Identify which cell holds the provided text, then report its (x, y) central coordinate. 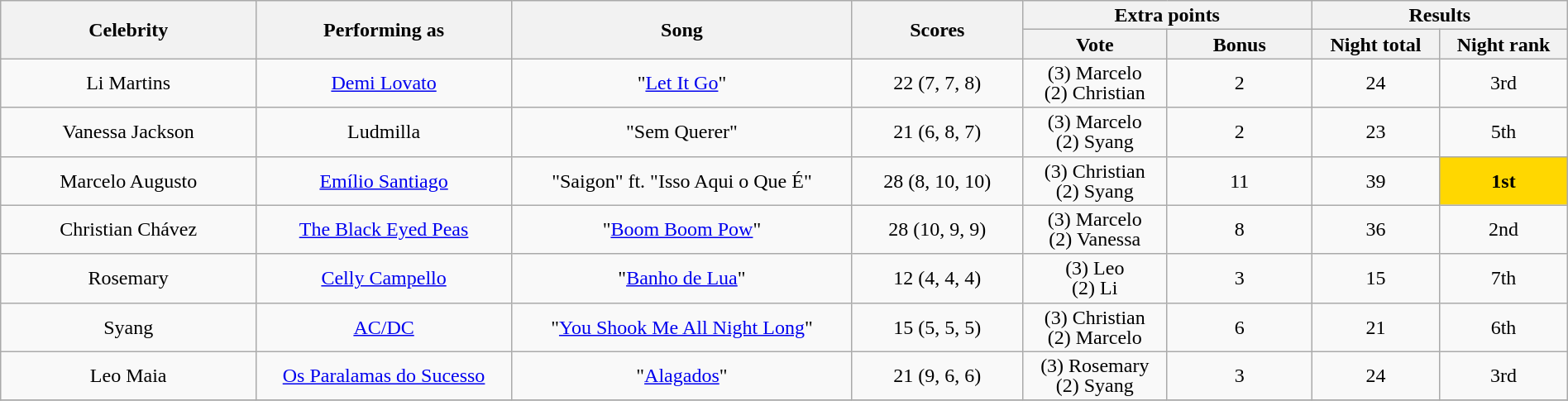
23 (1375, 132)
39 (1375, 180)
Song (682, 30)
Results (1439, 15)
(3) Marcelo(2) Syang (1095, 132)
Christian Chávez (129, 230)
Celly Campello (384, 278)
Extra points (1167, 15)
Demi Lovato (384, 83)
21 (6, 8, 7) (937, 132)
"Alagados" (682, 375)
Scores (937, 30)
(3) Marcelo(2) Christian (1095, 83)
Os Paralamas do Sucesso (384, 375)
"Boom Boom Pow" (682, 230)
2nd (1503, 230)
22 (7, 7, 8) (937, 83)
7th (1503, 278)
12 (4, 4, 4) (937, 278)
"Sem Querer" (682, 132)
28 (8, 10, 10) (937, 180)
6th (1503, 327)
(3) Christian(2) Marcelo (1095, 327)
(3) Rosemary(2) Syang (1095, 375)
15 (5, 5, 5) (937, 327)
8 (1239, 230)
Vanessa Jackson (129, 132)
"Let It Go" (682, 83)
(3) Christian(2) Syang (1095, 180)
Bonus (1239, 45)
Rosemary (129, 278)
Performing as (384, 30)
1st (1503, 180)
(3) Leo(2) Li (1095, 278)
Li Martins (129, 83)
Night rank (1503, 45)
36 (1375, 230)
Vote (1095, 45)
15 (1375, 278)
Celebrity (129, 30)
Night total (1375, 45)
Ludmilla (384, 132)
11 (1239, 180)
AC/DC (384, 327)
6 (1239, 327)
"You Shook Me All Night Long" (682, 327)
Leo Maia (129, 375)
(3) Marcelo(2) Vanessa (1095, 230)
Emílio Santiago (384, 180)
28 (10, 9, 9) (937, 230)
"Saigon" ft. "Isso Aqui o Que É" (682, 180)
The Black Eyed Peas (384, 230)
21 (9, 6, 6) (937, 375)
5th (1503, 132)
Marcelo Augusto (129, 180)
"Banho de Lua" (682, 278)
Syang (129, 327)
21 (1375, 327)
